Return the [x, y] coordinate for the center point of the cell that contains the specified text.  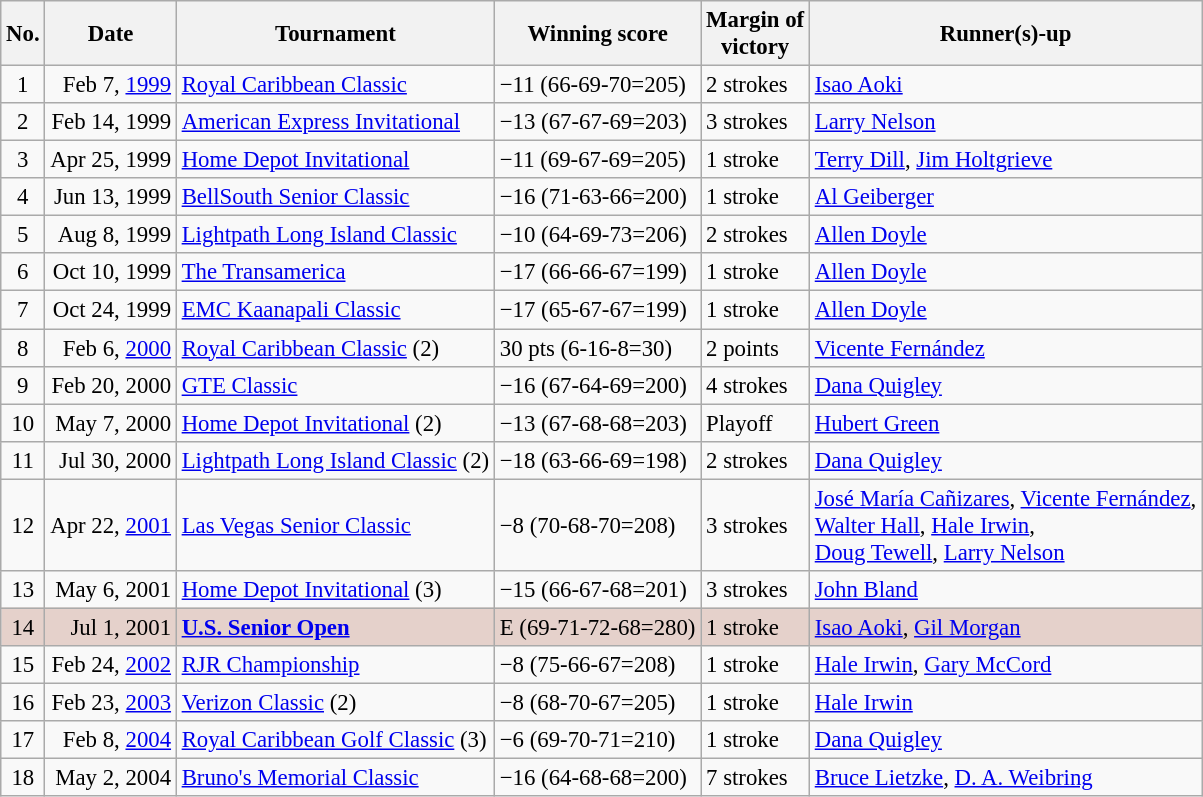
9 [23, 385]
May 6, 2001 [110, 590]
−8 (70-68-70=208) [597, 525]
4 strokes [756, 385]
11 [23, 460]
Lightpath Long Island Classic [335, 235]
John Bland [1005, 590]
Hale Irwin [1005, 702]
Tournament [335, 34]
American Express Invitational [335, 122]
12 [23, 525]
Aug 8, 1999 [110, 235]
7 strokes [756, 778]
Feb 6, 2000 [110, 348]
Oct 10, 1999 [110, 273]
Bruno's Memorial Classic [335, 778]
−17 (66-66-67=199) [597, 273]
Verizon Classic (2) [335, 702]
Apr 25, 1999 [110, 160]
−8 (75-66-67=208) [597, 665]
−6 (69-70-71=210) [597, 740]
Isao Aoki [1005, 85]
May 2, 2004 [110, 778]
6 [23, 273]
−11 (69-67-69=205) [597, 160]
−15 (66-67-68=201) [597, 590]
Date [110, 34]
Bruce Lietzke, D. A. Weibring [1005, 778]
Larry Nelson [1005, 122]
−10 (64-69-73=206) [597, 235]
−16 (67-64-69=200) [597, 385]
Apr 22, 2001 [110, 525]
Isao Aoki, Gil Morgan [1005, 627]
−16 (71-63-66=200) [597, 197]
Las Vegas Senior Classic [335, 525]
BellSouth Senior Classic [335, 197]
−11 (66-69-70=205) [597, 85]
Home Depot Invitational (3) [335, 590]
May 7, 2000 [110, 423]
Feb 20, 2000 [110, 385]
Feb 8, 2004 [110, 740]
Runner(s)-up [1005, 34]
5 [23, 235]
16 [23, 702]
Jun 13, 1999 [110, 197]
Feb 14, 1999 [110, 122]
−13 (67-67-69=203) [597, 122]
Jul 1, 2001 [110, 627]
17 [23, 740]
Hale Irwin, Gary McCord [1005, 665]
Hubert Green [1005, 423]
4 [23, 197]
7 [23, 310]
U.S. Senior Open [335, 627]
Lightpath Long Island Classic (2) [335, 460]
Feb 7, 1999 [110, 85]
15 [23, 665]
Home Depot Invitational (2) [335, 423]
14 [23, 627]
−18 (63-66-69=198) [597, 460]
Al Geiberger [1005, 197]
Royal Caribbean Classic (2) [335, 348]
−13 (67-68-68=203) [597, 423]
EMC Kaanapali Classic [335, 310]
Terry Dill, Jim Holtgrieve [1005, 160]
No. [23, 34]
13 [23, 590]
GTE Classic [335, 385]
Royal Caribbean Classic [335, 85]
2 points [756, 348]
Jul 30, 2000 [110, 460]
Royal Caribbean Golf Classic (3) [335, 740]
2 [23, 122]
30 pts (6-16-8=30) [597, 348]
−16 (64-68-68=200) [597, 778]
Feb 23, 2003 [110, 702]
Playoff [756, 423]
Feb 24, 2002 [110, 665]
Vicente Fernández [1005, 348]
The Transamerica [335, 273]
−17 (65-67-67=199) [597, 310]
Winning score [597, 34]
Home Depot Invitational [335, 160]
José María Cañizares, Vicente Fernández, Walter Hall, Hale Irwin, Doug Tewell, Larry Nelson [1005, 525]
−8 (68-70-67=205) [597, 702]
Oct 24, 1999 [110, 310]
E (69-71-72-68=280) [597, 627]
10 [23, 423]
RJR Championship [335, 665]
Margin ofvictory [756, 34]
3 [23, 160]
18 [23, 778]
8 [23, 348]
1 [23, 85]
